From the cell containing the given text, extract its center point as [x, y] coordinate. 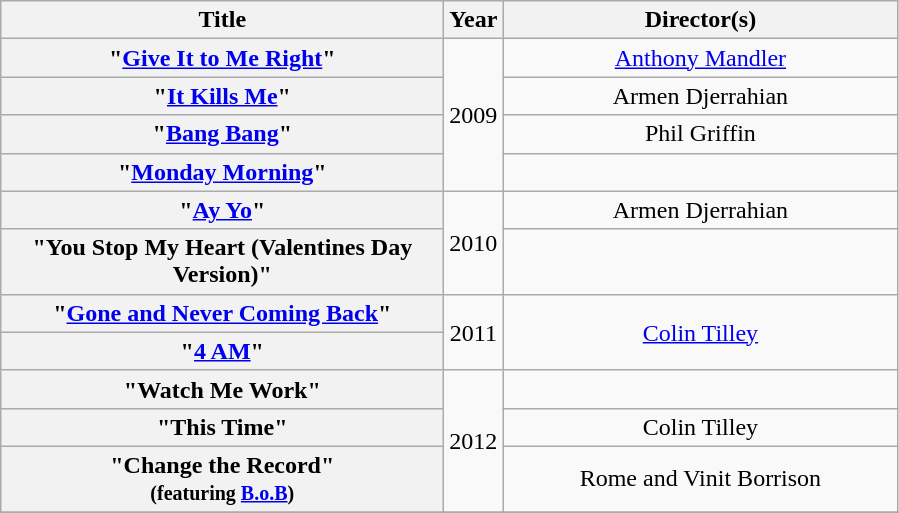
"Watch Me Work" [222, 389]
"Give It to Me Right" [222, 58]
"You Stop My Heart (Valentines Day Version)" [222, 262]
"Change the Record"(featuring B.o.B) [222, 478]
"Gone and Never Coming Back" [222, 313]
2012 [474, 440]
Rome and Vinit Borrison [700, 478]
"It Kills Me" [222, 96]
"4 AM" [222, 351]
2010 [474, 242]
2011 [474, 332]
Phil Griffin [700, 134]
Title [222, 20]
"Bang Bang" [222, 134]
2009 [474, 115]
"Ay Yo" [222, 210]
Anthony Mandler [700, 58]
Director(s) [700, 20]
"Monday Morning" [222, 172]
Year [474, 20]
"This Time" [222, 427]
